Search for the cell housing the specified text and yield its [x, y] center coordinate. 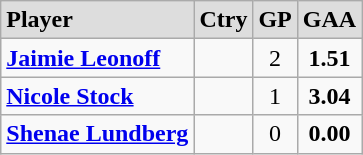
3.04 [329, 96]
Player [98, 20]
Shenae Lundberg [98, 134]
Ctry [224, 20]
Nicole Stock [98, 96]
Jaimie Leonoff [98, 58]
1.51 [329, 58]
GP [275, 20]
0 [275, 134]
2 [275, 58]
1 [275, 96]
GAA [329, 20]
0.00 [329, 134]
